Search for the cell housing the specified text and yield its (x, y) center coordinate. 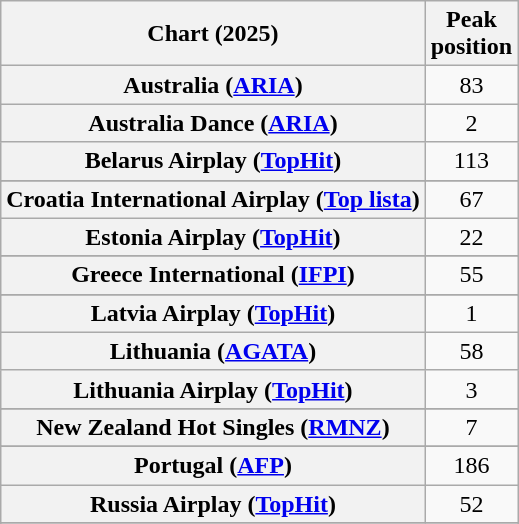
83 (471, 85)
Estonia Airplay (TopHit) (213, 237)
Chart (2025) (213, 34)
Peakposition (471, 34)
52 (471, 503)
Latvia Airplay (TopHit) (213, 313)
113 (471, 161)
67 (471, 199)
1 (471, 313)
Greece International (IFPI) (213, 275)
Australia Dance (ARIA) (213, 123)
Lithuania (AGATA) (213, 351)
58 (471, 351)
Lithuania Airplay (TopHit) (213, 389)
22 (471, 237)
2 (471, 123)
55 (471, 275)
7 (471, 427)
Belarus Airplay (TopHit) (213, 161)
186 (471, 465)
Portugal (AFP) (213, 465)
3 (471, 389)
Australia (ARIA) (213, 85)
New Zealand Hot Singles (RMNZ) (213, 427)
Russia Airplay (TopHit) (213, 503)
Croatia International Airplay (Top lista) (213, 199)
